Search for the cell housing the specified text and yield its [x, y] center coordinate. 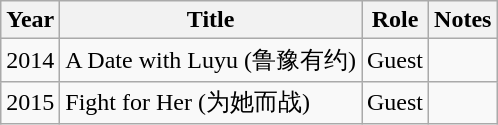
Fight for Her (为她而战) [211, 102]
Notes [463, 20]
Title [211, 20]
Role [396, 20]
2014 [30, 60]
2015 [30, 102]
A Date with Luyu (鲁豫有约) [211, 60]
Year [30, 20]
